Determine the (x, y) coordinate at the center of the cell enclosing the given text.  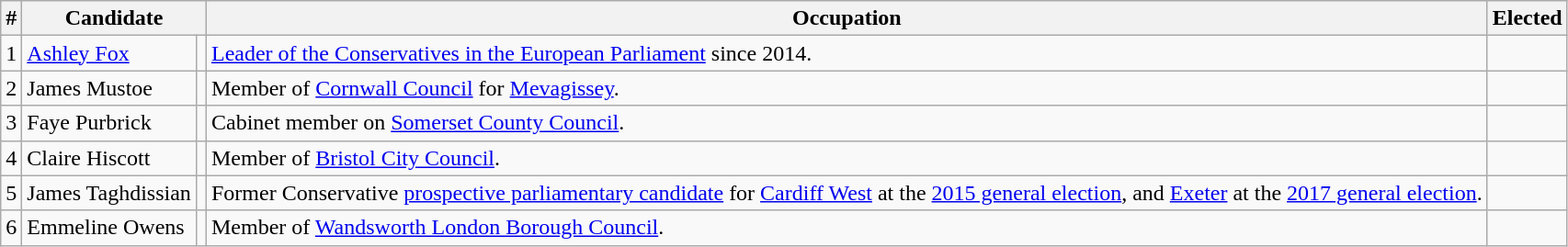
# (11, 18)
Member of Wandsworth London Borough Council. (846, 228)
6 (11, 228)
Former Conservative prospective parliamentary candidate for Cardiff West at the 2015 general election, and Exeter at the 2017 general election. (846, 193)
Faye Purbrick (109, 123)
2 (11, 88)
4 (11, 158)
Leader of the Conservatives in the European Parliament since 2014. (846, 53)
Claire Hiscott (109, 158)
James Taghdissian (109, 193)
Emmeline Owens (109, 228)
Member of Bristol City Council. (846, 158)
Member of Cornwall Council for Mevagissey. (846, 88)
Cabinet member on Somerset County Council. (846, 123)
James Mustoe (109, 88)
5 (11, 193)
Candidate (114, 18)
1 (11, 53)
Ashley Fox (109, 53)
3 (11, 123)
Occupation (846, 18)
Elected (1528, 18)
